Determine the [x, y] coordinate at the center of the cell enclosing the given text.  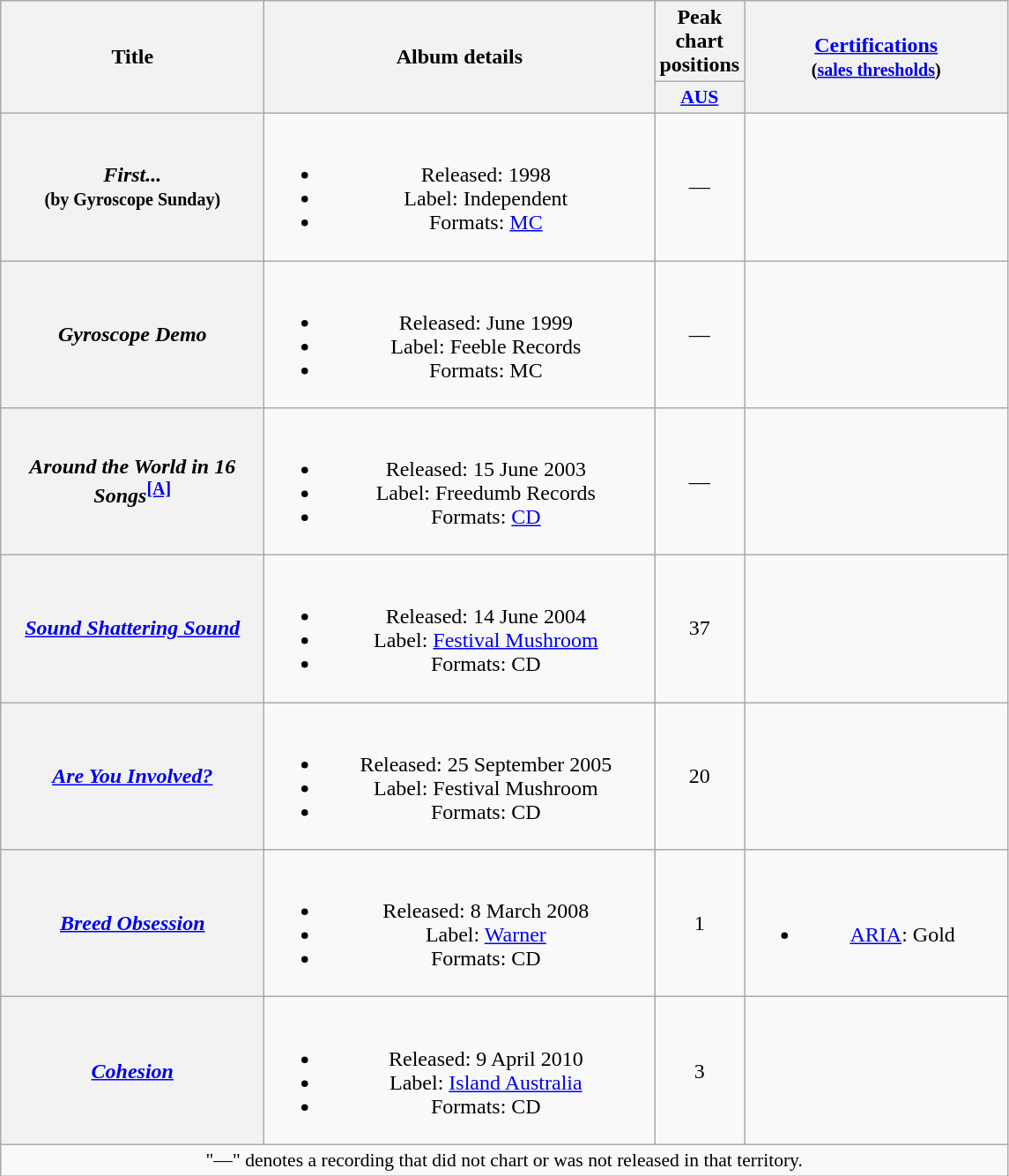
Gyroscope Demo [132, 335]
"—" denotes a recording that did not chart or was not released in that territory. [504, 1160]
20 [700, 776]
Certifications(sales thresholds) [876, 57]
Sound Shattering Sound [132, 629]
Are You Involved? [132, 776]
Released: 15 June 2003Label: Freedumb RecordsFormats: CD [460, 481]
AUS [700, 98]
First...(by Gyroscope Sunday) [132, 187]
Released: 9 April 2010Label: Island AustraliaFormats: CD [460, 1070]
Released: June 1999Label: Feeble RecordsFormats: MC [460, 335]
Peak chart positions [700, 41]
3 [700, 1070]
Album details [460, 57]
Breed Obsession [132, 924]
ARIA: Gold [876, 924]
Around the World in 16 Songs[A] [132, 481]
Released: 25 September 2005Label: Festival MushroomFormats: CD [460, 776]
37 [700, 629]
Cohesion [132, 1070]
Title [132, 57]
1 [700, 924]
Released: 1998Label: IndependentFormats: MC [460, 187]
Released: 8 March 2008Label: WarnerFormats: CD [460, 924]
Released: 14 June 2004Label: Festival MushroomFormats: CD [460, 629]
